Output the (X, Y) coordinate of the center of the cell containing the given text.  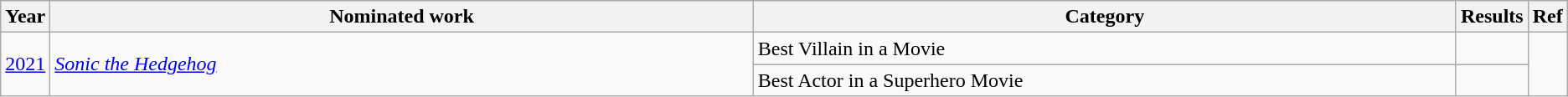
Ref (1548, 17)
Results (1492, 17)
Best Actor in a Superhero Movie (1104, 80)
Best Villain in a Movie (1104, 48)
Category (1104, 17)
Sonic the Hedgehog (402, 64)
2021 (25, 64)
Year (25, 17)
Nominated work (402, 17)
